Pinpoint the cell where the given text exists, returning its (X, Y) midpoint coordinate. 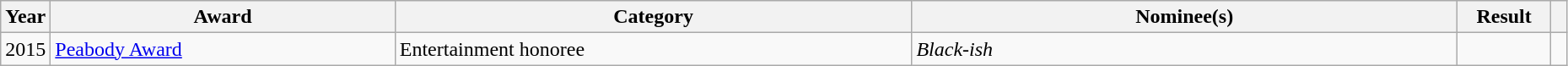
2015 (25, 49)
Category (653, 17)
Black-ish (1184, 49)
Year (25, 17)
Peabody Award (223, 49)
Entertainment honoree (653, 49)
Result (1503, 17)
Award (223, 17)
Nominee(s) (1184, 17)
